From the cell containing the given text, extract its center point as [X, Y] coordinate. 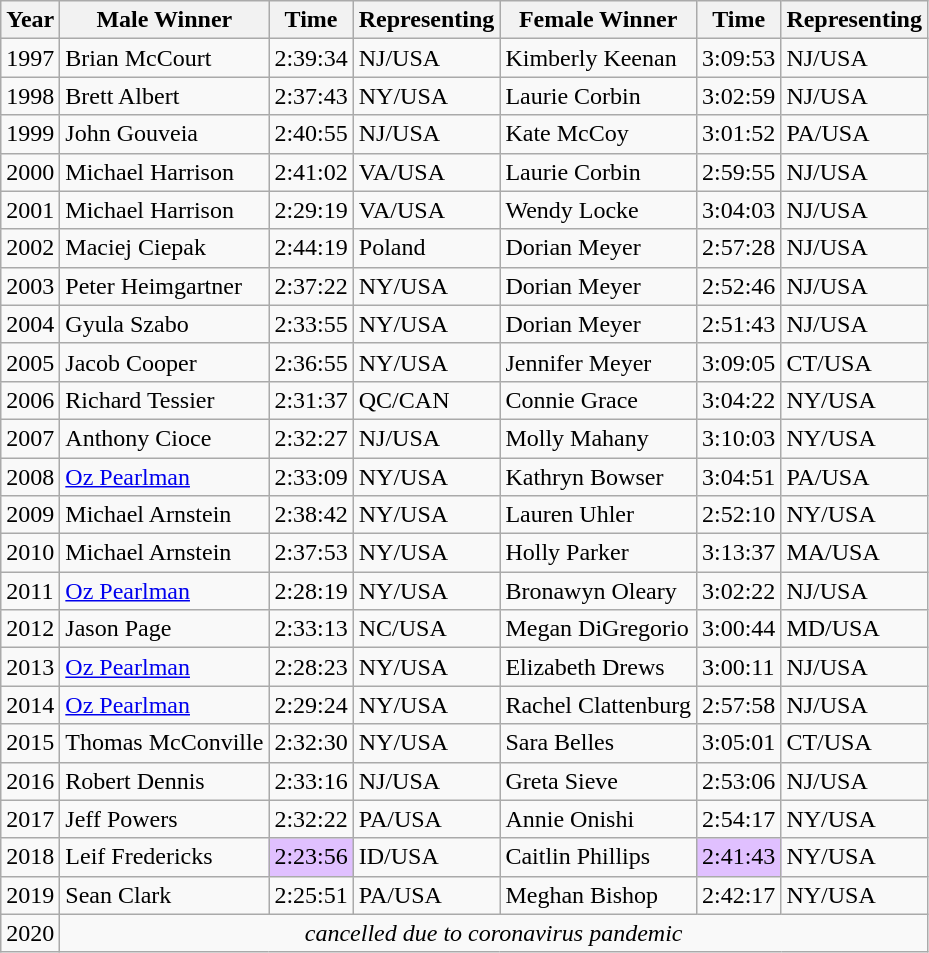
Sara Belles [598, 743]
2000 [30, 172]
1998 [30, 96]
Gyula Szabo [164, 324]
Kimberly Keenan [598, 58]
2:28:19 [311, 591]
NC/USA [426, 629]
2:38:42 [311, 515]
2:39:34 [311, 58]
2:33:09 [311, 477]
2009 [30, 515]
2:36:55 [311, 362]
Sean Clark [164, 895]
2:33:55 [311, 324]
1999 [30, 134]
2015 [30, 743]
2:57:28 [738, 248]
3:05:01 [738, 743]
2:37:22 [311, 286]
2:32:22 [311, 819]
2:33:16 [311, 781]
Bronawyn Oleary [598, 591]
2:41:02 [311, 172]
1997 [30, 58]
3:02:22 [738, 591]
2004 [30, 324]
2013 [30, 667]
MA/USA [854, 553]
3:09:05 [738, 362]
Brian McCourt [164, 58]
Annie Onishi [598, 819]
Female Winner [598, 20]
2:52:10 [738, 515]
Wendy Locke [598, 210]
Connie Grace [598, 400]
3:09:53 [738, 58]
2:57:58 [738, 705]
QC/CAN [426, 400]
2:41:43 [738, 857]
3:02:59 [738, 96]
2:44:19 [311, 248]
Thomas McConville [164, 743]
Meghan Bishop [598, 895]
2:54:17 [738, 819]
2:29:24 [311, 705]
John Gouveia [164, 134]
cancelled due to coronavirus pandemic [494, 933]
Caitlin Phillips [598, 857]
Richard Tessier [164, 400]
2:32:27 [311, 438]
3:04:03 [738, 210]
Kate McCoy [598, 134]
Molly Mahany [598, 438]
2:37:43 [311, 96]
2006 [30, 400]
Robert Dennis [164, 781]
Male Winner [164, 20]
2:23:56 [311, 857]
3:00:44 [738, 629]
3:04:22 [738, 400]
2017 [30, 819]
2:53:06 [738, 781]
Lauren Uhler [598, 515]
2:42:17 [738, 895]
Jeff Powers [164, 819]
Poland [426, 248]
2:52:46 [738, 286]
Kathryn Bowser [598, 477]
2:25:51 [311, 895]
Anthony Cioce [164, 438]
Jacob Cooper [164, 362]
Jason Page [164, 629]
2:28:23 [311, 667]
2:59:55 [738, 172]
2005 [30, 362]
Elizabeth Drews [598, 667]
2018 [30, 857]
3:01:52 [738, 134]
2:51:43 [738, 324]
2003 [30, 286]
Rachel Clattenburg [598, 705]
Peter Heimgartner [164, 286]
3:10:03 [738, 438]
2020 [30, 933]
MD/USA [854, 629]
Leif Fredericks [164, 857]
ID/USA [426, 857]
Jennifer Meyer [598, 362]
Year [30, 20]
2001 [30, 210]
2011 [30, 591]
Megan DiGregorio [598, 629]
2010 [30, 553]
2:31:37 [311, 400]
2:40:55 [311, 134]
3:00:11 [738, 667]
2:33:13 [311, 629]
2:29:19 [311, 210]
2014 [30, 705]
Greta Sieve [598, 781]
2008 [30, 477]
Holly Parker [598, 553]
2012 [30, 629]
2:37:53 [311, 553]
3:13:37 [738, 553]
2016 [30, 781]
3:04:51 [738, 477]
2002 [30, 248]
Maciej Ciepak [164, 248]
2:32:30 [311, 743]
2007 [30, 438]
Brett Albert [164, 96]
2019 [30, 895]
